Detect which cell encompasses the target text, then output its [x, y] center coordinate. 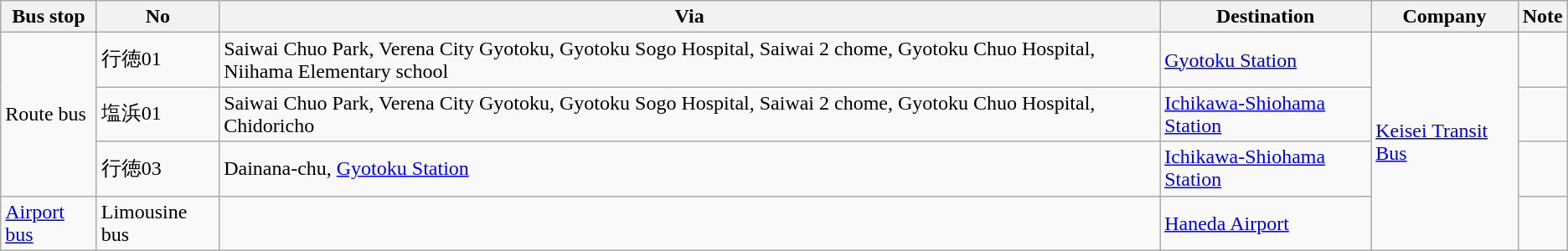
Via [690, 17]
Limousine bus [157, 223]
行徳03 [157, 169]
Gyotoku Station [1266, 60]
Route bus [49, 114]
塩浜01 [157, 114]
Saiwai Chuo Park, Verena City Gyotoku, Gyotoku Sogo Hospital, Saiwai 2 chome, Gyotoku Chuo Hospital, Niihama Elementary school [690, 60]
行徳01 [157, 60]
Note [1543, 17]
Keisei Transit Bus [1444, 141]
Saiwai Chuo Park, Verena City Gyotoku, Gyotoku Sogo Hospital, Saiwai 2 chome, Gyotoku Chuo Hospital, Chidoricho [690, 114]
Company [1444, 17]
No [157, 17]
Airport bus [49, 223]
Bus stop [49, 17]
Haneda Airport [1266, 223]
Dainana-chu, Gyotoku Station [690, 169]
Destination [1266, 17]
